For the text-containing cell, return its midpoint in (X, Y) coordinate format. 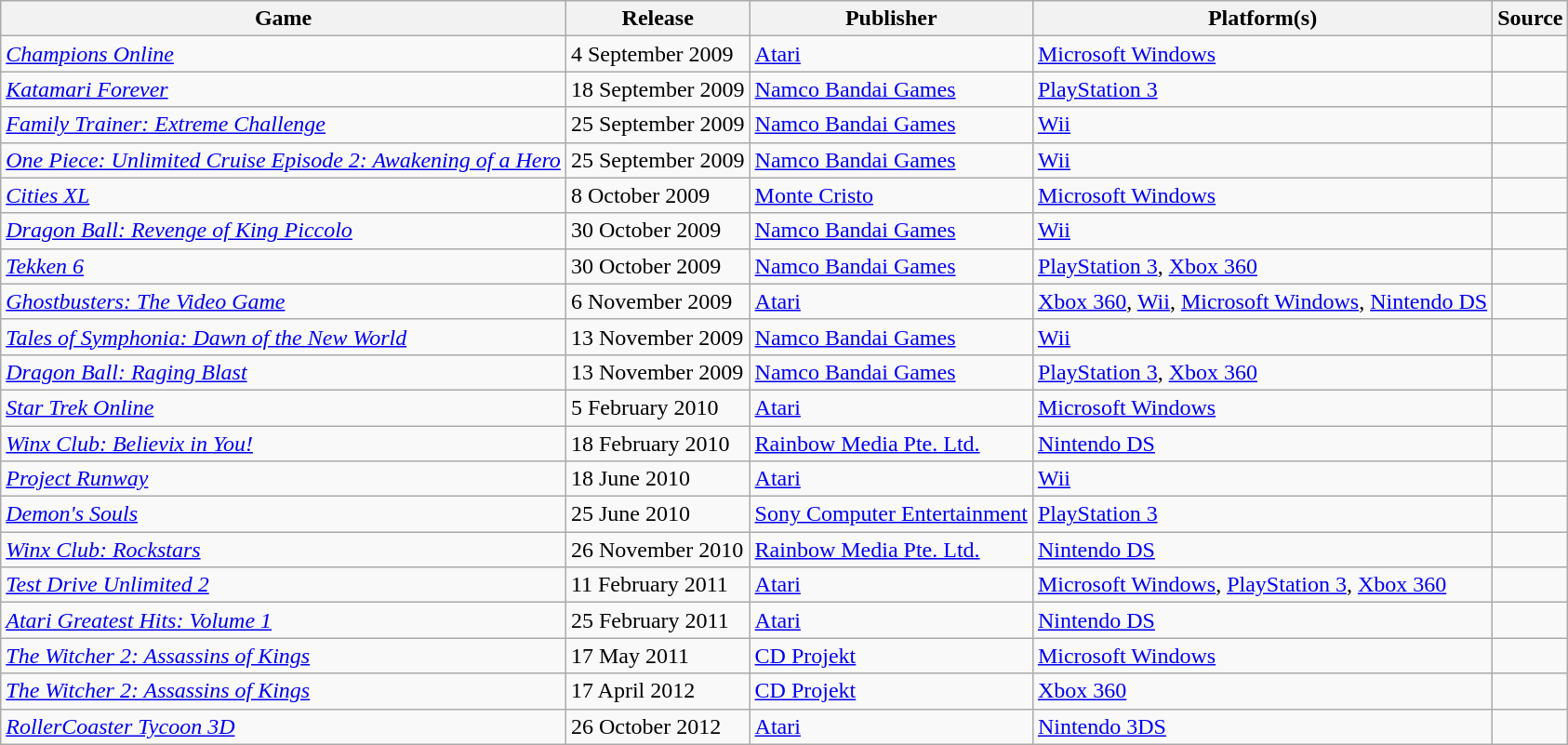
11 February 2011 (658, 585)
4 September 2009 (658, 54)
18 September 2009 (658, 89)
Microsoft Windows, PlayStation 3, Xbox 360 (1262, 585)
Game (284, 19)
RollerCoaster Tycoon 3D (284, 726)
17 April 2012 (658, 691)
18 February 2010 (658, 444)
Test Drive Unlimited 2 (284, 585)
Xbox 360, Wii, Microsoft Windows, Nintendo DS (1262, 301)
25 February 2011 (658, 620)
Tekken 6 (284, 266)
Tales of Symphonia: Dawn of the New World (284, 337)
6 November 2009 (658, 301)
Dragon Ball: Revenge of King Piccolo (284, 231)
26 November 2010 (658, 550)
26 October 2012 (658, 726)
8 October 2009 (658, 195)
Champions Online (284, 54)
Winx Club: Believix in You! (284, 444)
One Piece: Unlimited Cruise Episode 2: Awakening of a Hero (284, 160)
Monte Cristo (891, 195)
Dragon Ball: Raging Blast (284, 372)
Atari Greatest Hits: Volume 1 (284, 620)
Ghostbusters: The Video Game (284, 301)
5 February 2010 (658, 407)
Project Runway (284, 479)
Publisher (891, 19)
Cities XL (284, 195)
Source (1531, 19)
Star Trek Online (284, 407)
Xbox 360 (1262, 691)
Demon's Souls (284, 514)
17 May 2011 (658, 656)
Nintendo 3DS (1262, 726)
18 June 2010 (658, 479)
Sony Computer Entertainment (891, 514)
Katamari Forever (284, 89)
Winx Club: Rockstars (284, 550)
Release (658, 19)
Platform(s) (1262, 19)
Family Trainer: Extreme Challenge (284, 125)
25 June 2010 (658, 514)
